Pinpoint the cell where the given text exists, returning its [X, Y] midpoint coordinate. 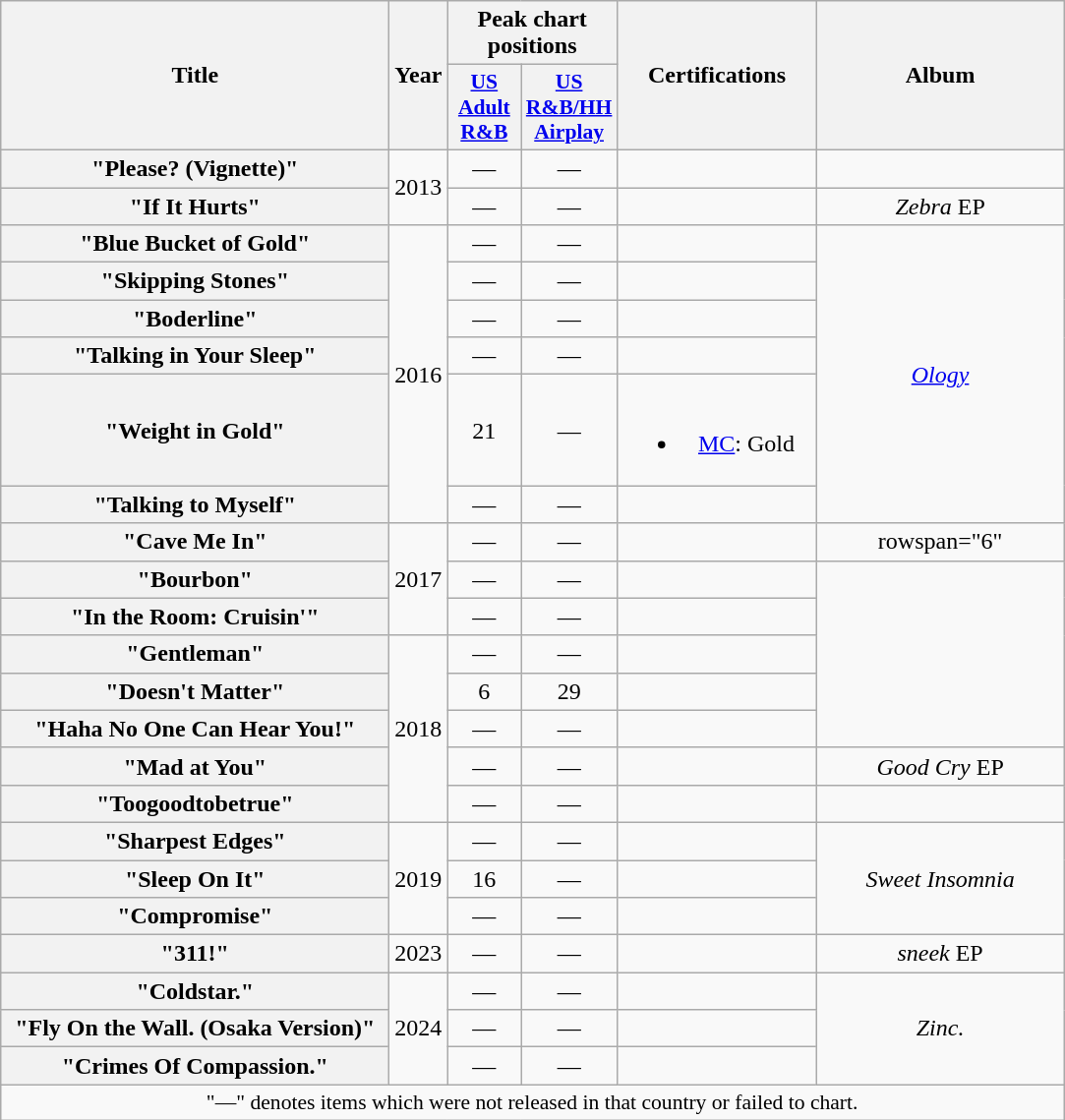
USAdultR&B [484, 108]
"Coldstar." [195, 991]
"Boderline" [195, 319]
Album [940, 76]
29 [569, 691]
"311!" [195, 954]
2024 [419, 1029]
Good Cry EP [940, 766]
"In the Room: Cruisin'" [195, 617]
Zebra EP [940, 206]
Peak chart positions [533, 33]
2017 [419, 579]
2013 [419, 187]
"Blue Bucket of Gold" [195, 244]
rowspan="6" [940, 542]
2019 [419, 878]
"Talking to Myself" [195, 504]
"Mad at You" [195, 766]
"Weight in Gold" [195, 431]
Sweet Insomnia [940, 878]
"Talking in Your Sleep" [195, 356]
Zinc. [940, 1029]
"Fly On the Wall. (Osaka Version)" [195, 1029]
"Gentleman" [195, 654]
16 [484, 878]
Title [195, 76]
"Haha No One Can Hear You!" [195, 729]
"Toogoodtobetrue" [195, 803]
Certifications [716, 76]
21 [484, 431]
sneek EP [940, 954]
Ology [940, 374]
"—" denotes items which were not released in that country or failed to chart. [533, 1102]
"Bourbon" [195, 579]
2023 [419, 954]
"Sharpest Edges" [195, 841]
Year [419, 76]
USR&B/HHAirplay [569, 108]
MC: Gold [716, 431]
2018 [419, 729]
6 [484, 691]
"Doesn't Matter" [195, 691]
"Compromise" [195, 916]
"Sleep On It" [195, 878]
2016 [419, 374]
"Cave Me In" [195, 542]
"Crimes Of Compassion." [195, 1066]
"Skipping Stones" [195, 281]
"If It Hurts" [195, 206]
"Please? (Vignette)" [195, 168]
